Detect which cell encompasses the target text, then output its (X, Y) center coordinate. 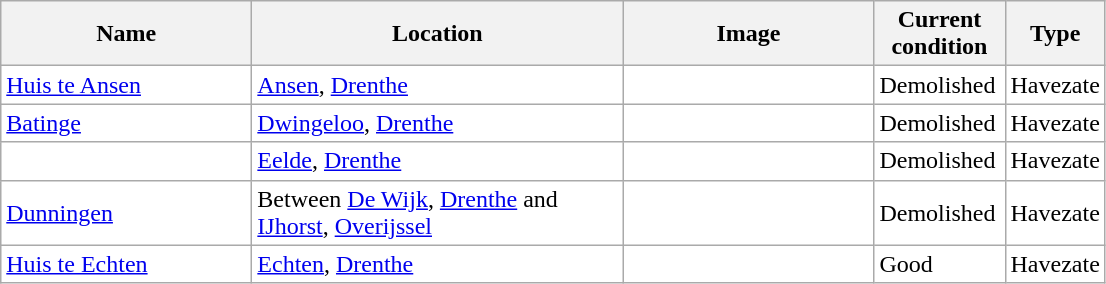
Huis te Echten (126, 264)
Dwingeloo, Drenthe (438, 123)
Location (438, 34)
Current condition (940, 34)
Ansen, Drenthe (438, 85)
Type (1055, 34)
Image (748, 34)
Echten, Drenthe (438, 264)
Dunningen (126, 212)
Batinge (126, 123)
Eelde, Drenthe (438, 161)
Good (940, 264)
Huis te Ansen (126, 85)
Name (126, 34)
Between De Wijk, Drenthe and IJhorst, Overijssel (438, 212)
